Determine the [X, Y] coordinate at the center of the cell enclosing the given text.  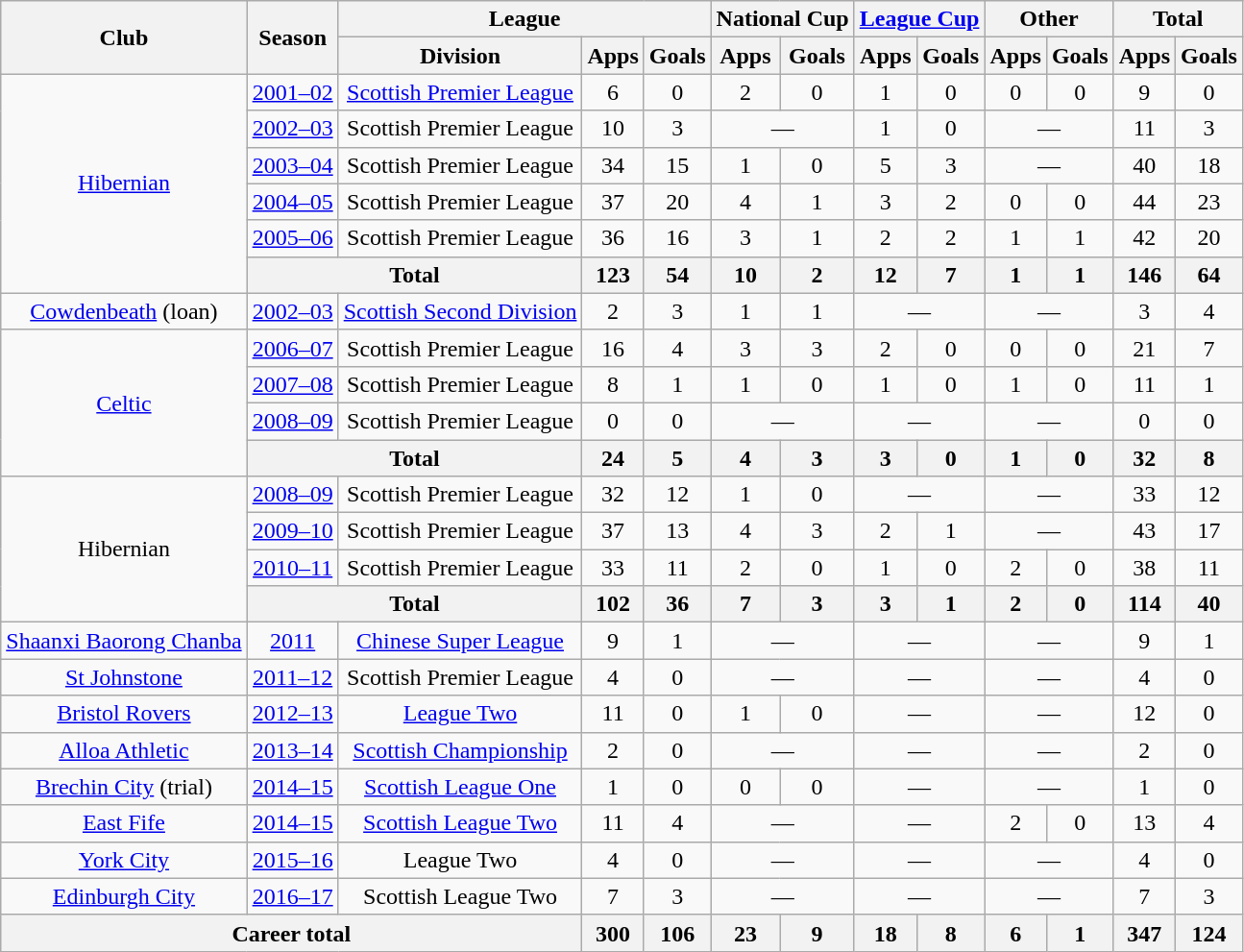
2016–17 [292, 896]
National Cup [782, 19]
Scottish League One [460, 787]
44 [1144, 202]
Scottish Championship [460, 750]
East Fife [124, 823]
2005–06 [292, 238]
34 [613, 165]
League Cup [919, 19]
2011 [292, 641]
2001–02 [292, 92]
Career total [292, 933]
43 [1144, 531]
York City [124, 860]
Brechin City (trial) [124, 787]
102 [613, 604]
114 [1144, 604]
2013–14 [292, 750]
2007–08 [292, 384]
146 [1144, 275]
2011–12 [292, 677]
Season [292, 37]
Other [1049, 19]
2004–05 [292, 202]
64 [1209, 275]
21 [1144, 348]
Cowdenbeath (loan) [124, 311]
2006–07 [292, 348]
2009–10 [292, 531]
17 [1209, 531]
54 [677, 275]
2010–11 [292, 568]
Division [460, 56]
2003–04 [292, 165]
42 [1144, 238]
Edinburgh City [124, 896]
2012–13 [292, 714]
St Johnstone [124, 677]
Chinese Super League [460, 641]
Shaanxi Baorong Chanba [124, 641]
38 [1144, 568]
15 [677, 165]
124 [1209, 933]
Scottish Second Division [460, 311]
Bristol Rovers [124, 714]
Alloa Athletic [124, 750]
123 [613, 275]
League [524, 19]
Celtic [124, 403]
347 [1144, 933]
300 [613, 933]
Club [124, 37]
24 [613, 458]
106 [677, 933]
2015–16 [292, 860]
